Determine the (X, Y) coordinate at the center of the cell enclosing the given text.  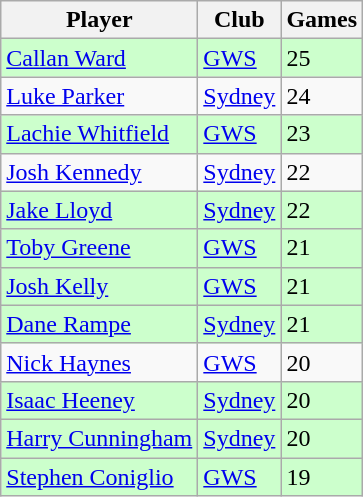
19 (322, 477)
Club (240, 20)
Harry Cunningham (100, 438)
23 (322, 134)
Dane Rampe (100, 324)
Isaac Heeney (100, 400)
24 (322, 96)
Josh Kennedy (100, 172)
Lachie Whitfield (100, 134)
Stephen Coniglio (100, 477)
Player (100, 20)
25 (322, 58)
Josh Kelly (100, 286)
Jake Lloyd (100, 210)
Callan Ward (100, 58)
Luke Parker (100, 96)
Games (322, 20)
Toby Greene (100, 248)
Nick Haynes (100, 362)
